From the cell containing the given text, extract its center point as (X, Y) coordinate. 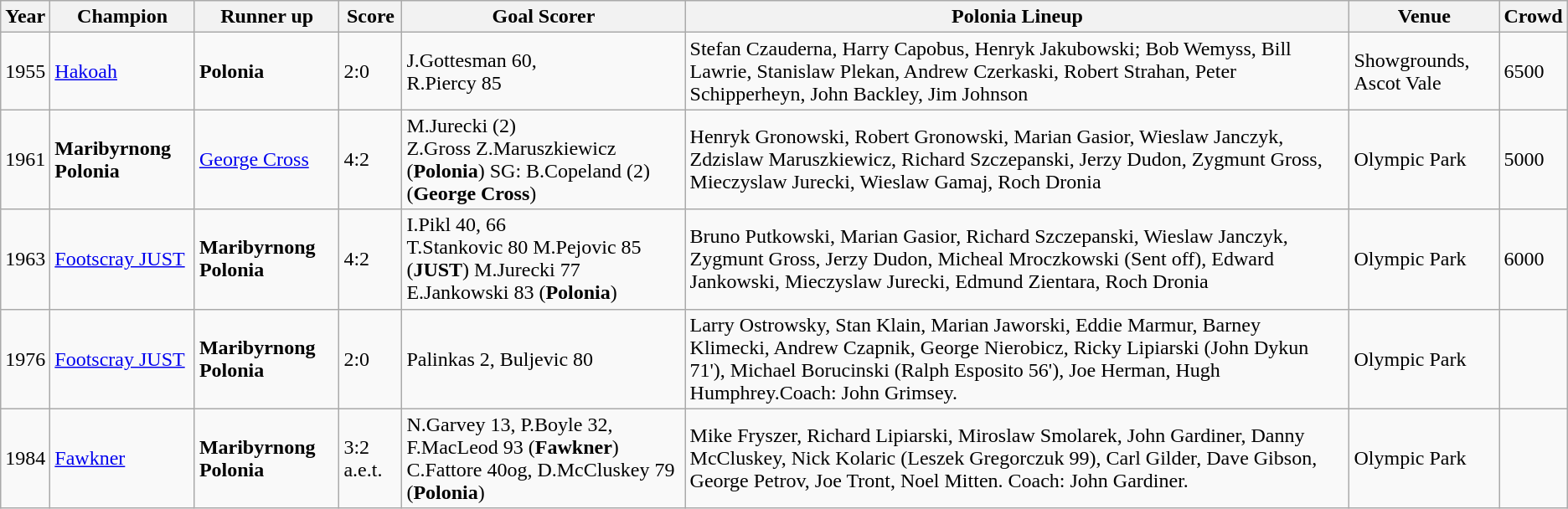
Champion (122, 17)
6500 (1533, 71)
J.Gottesman 60,R.Piercy 85 (544, 71)
M.Jurecki (2)Z.Gross Z.Maruszkiewicz (Polonia) SG: B.Copeland (2) (George Cross) (544, 159)
1955 (25, 71)
Polonia (266, 71)
Palinkas 2, Buljevic 80 (544, 358)
Year (25, 17)
I.Pikl 40, 66T.Stankovic 80 M.Pejovic 85 (JUST) M.Jurecki 77 E.Jankowski 83 (Polonia) (544, 260)
Showgrounds, Ascot Vale (1424, 71)
Venue (1424, 17)
1976 (25, 358)
1984 (25, 459)
Crowd (1533, 17)
1961 (25, 159)
Fawkner (122, 459)
Hakoah (122, 71)
Runner up (266, 17)
6000 (1533, 260)
George Cross (266, 159)
1963 (25, 260)
N.Garvey 13, P.Boyle 32, F.MacLeod 93 (Fawkner)C.Fattore 40og, D.McCluskey 79 (Polonia) (544, 459)
Goal Scorer (544, 17)
Polonia Lineup (1017, 17)
5000 (1533, 159)
3:2 a.e.t. (370, 459)
Score (370, 17)
